Capture the cell that displays the provided text and extract its (x, y) central coordinate. 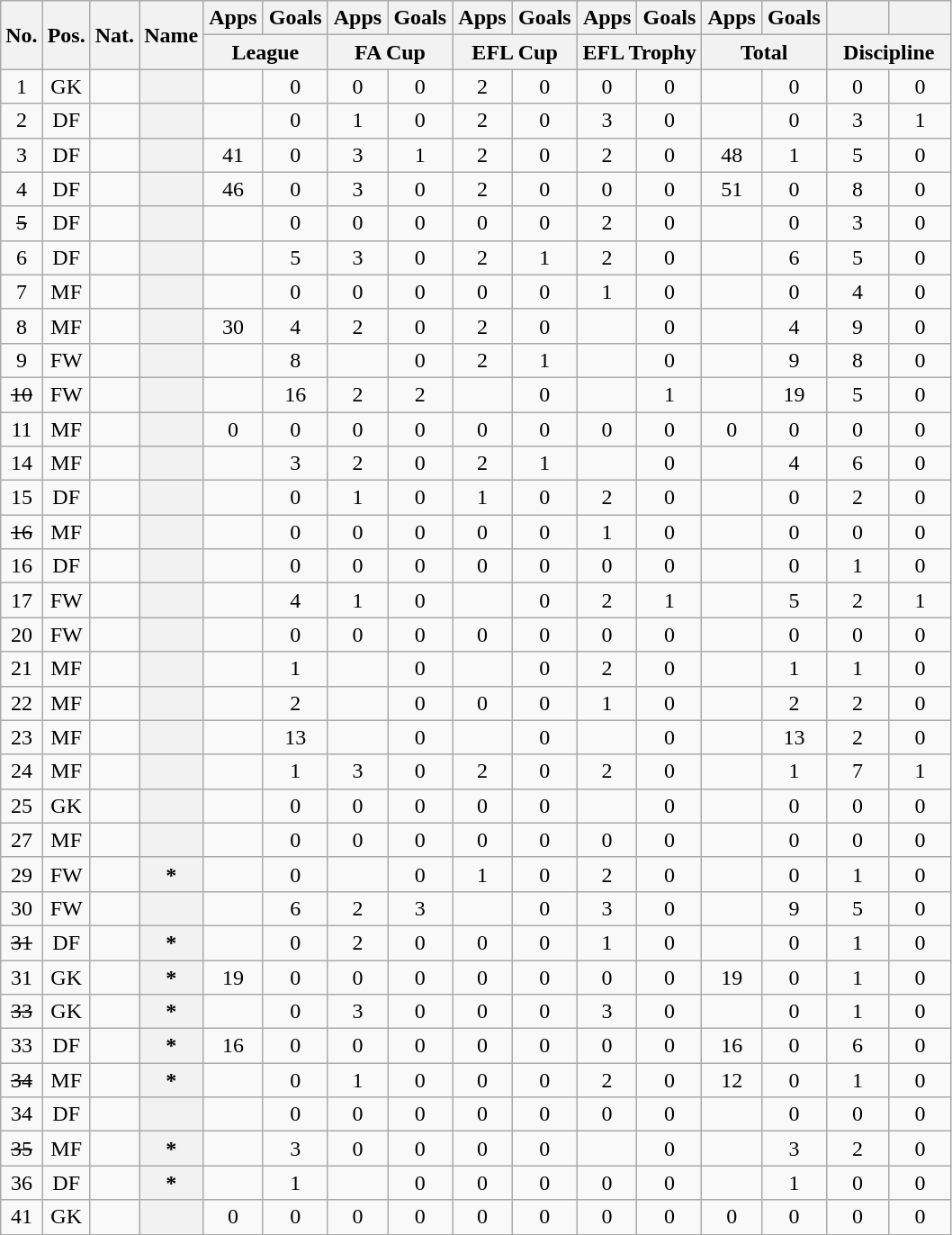
EFL Cup (515, 52)
21 (22, 669)
Name (171, 35)
23 (22, 737)
FA Cup (391, 52)
36 (22, 1183)
51 (732, 189)
29 (22, 874)
Nat. (114, 35)
48 (732, 155)
Total (765, 52)
27 (22, 840)
35 (22, 1149)
Pos. (67, 35)
25 (22, 806)
No. (22, 35)
League (266, 52)
46 (234, 189)
22 (22, 703)
20 (22, 635)
14 (22, 464)
24 (22, 771)
11 (22, 429)
Discipline (889, 52)
17 (22, 600)
10 (22, 394)
EFL Trophy (639, 52)
15 (22, 498)
12 (732, 1080)
